Identify which cell holds the provided text, then report its (X, Y) central coordinate. 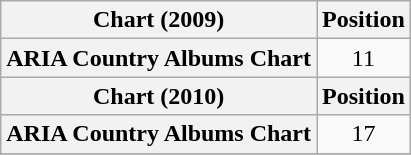
11 (364, 58)
Chart (2010) (159, 96)
Chart (2009) (159, 20)
17 (364, 134)
